Determine the [X, Y] coordinate at the center of the cell enclosing the given text.  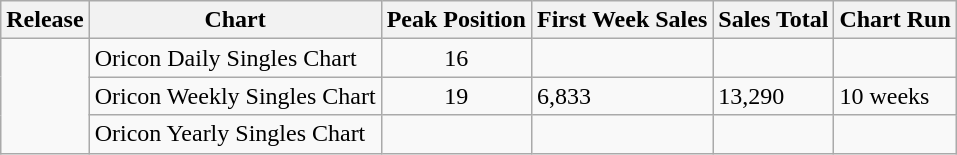
Chart Run [895, 20]
13,290 [774, 96]
Oricon Yearly Singles Chart [235, 134]
Release [45, 20]
First Week Sales [622, 20]
6,833 [622, 96]
Oricon Daily Singles Chart [235, 58]
Peak Position [456, 20]
Chart [235, 20]
Sales Total [774, 20]
19 [456, 96]
Oricon Weekly Singles Chart [235, 96]
10 weeks [895, 96]
16 [456, 58]
